Locate the cell with the specified text and output its (X, Y) center coordinate. 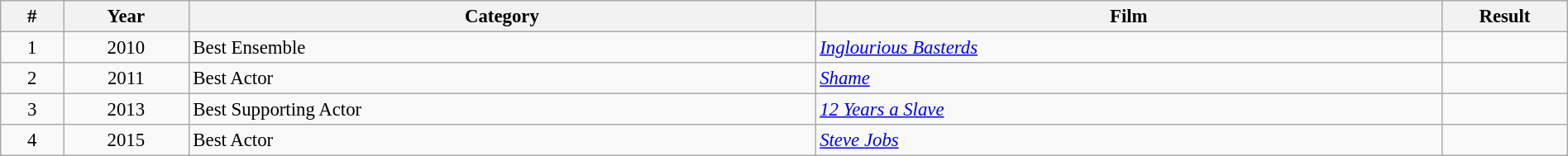
Inglourious Basterds (1129, 48)
Steve Jobs (1129, 140)
2013 (126, 110)
# (32, 17)
2015 (126, 140)
2 (32, 78)
Best Supporting Actor (502, 110)
Film (1129, 17)
2010 (126, 48)
Best Ensemble (502, 48)
12 Years a Slave (1129, 110)
3 (32, 110)
4 (32, 140)
Category (502, 17)
Result (1505, 17)
1 (32, 48)
Shame (1129, 78)
Year (126, 17)
2011 (126, 78)
